Find where the given text appears and provide that cell's center as (X, Y) coordinate. 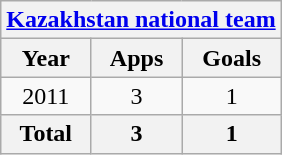
Kazakhstan national team (141, 20)
Apps (136, 58)
Year (46, 58)
Goals (232, 58)
2011 (46, 96)
Total (46, 134)
